Pinpoint the cell where the given text exists, returning its [x, y] midpoint coordinate. 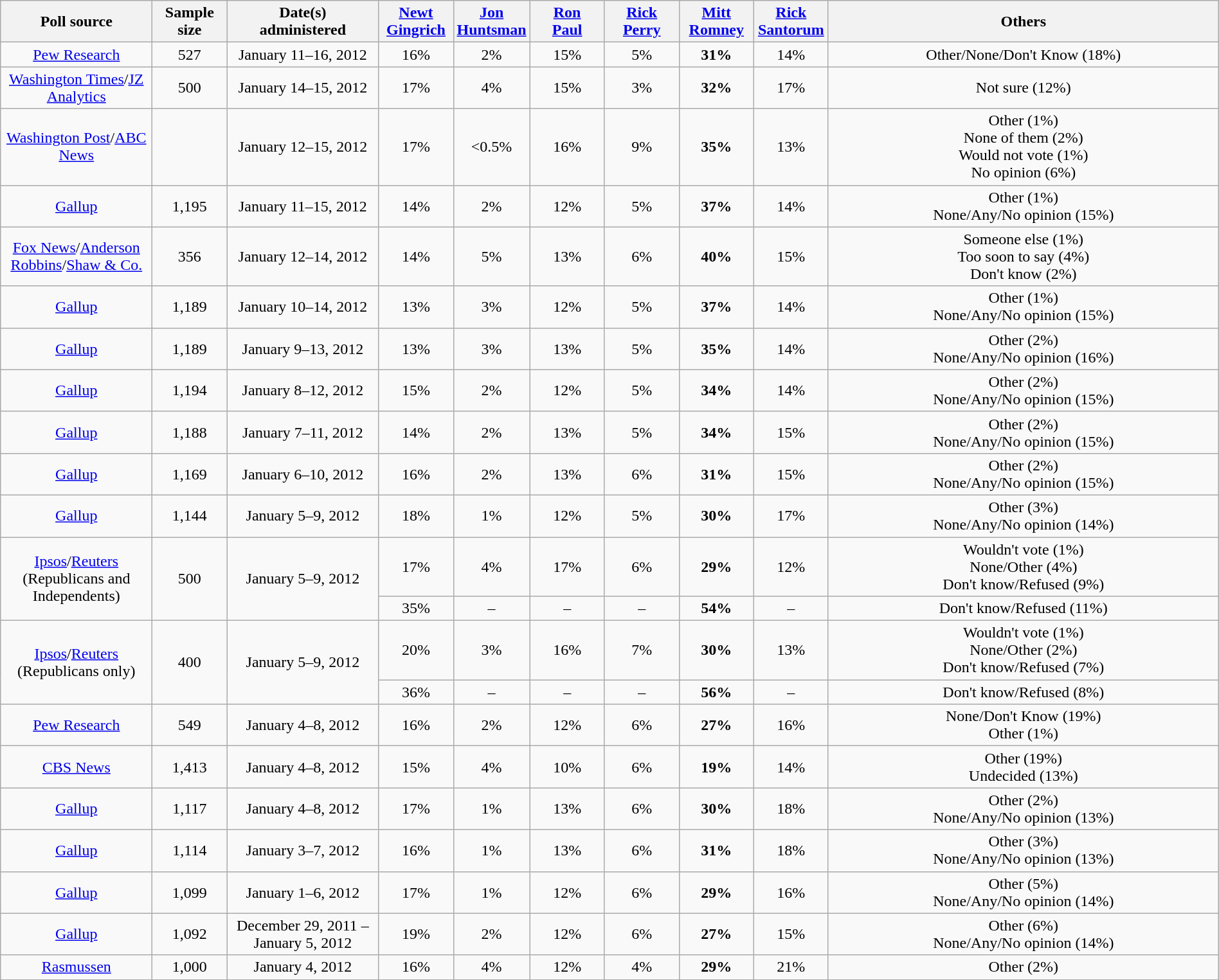
1,000 [190, 967]
356 [190, 256]
20% [416, 650]
January 11–16, 2012 [303, 55]
9% [642, 147]
Other (2%)None/Any/No opinion (16%) [1024, 348]
JonHuntsman [491, 22]
1,099 [190, 892]
Rick Santorum [791, 22]
Ron Paul [567, 22]
January 6–10, 2012 [303, 474]
400 [190, 663]
40% [716, 256]
Wouldn't vote (1%)None/Other (2%)Don't know/Refused (7%) [1024, 650]
Someone else (1%)Too soon to say (4%)Don't know (2%) [1024, 256]
Other (1%)None of them (2%)Would not vote (1%)No opinion (6%) [1024, 147]
Other (3%)None/Any/No opinion (14%) [1024, 515]
Samplesize [190, 22]
Other (2%) [1024, 967]
1,144 [190, 515]
Mitt Romney [716, 22]
1,194 [190, 391]
<0.5% [491, 147]
Other (3%)None/Any/No opinion (13%) [1024, 851]
Don't know/Refused (11%) [1024, 609]
Wouldn't vote (1%)None/Other (4%)Don't know/Refused (9%) [1024, 567]
January 12–15, 2012 [303, 147]
Not sure (12%) [1024, 87]
Other (19%)Undecided (13%) [1024, 767]
Newt Gingrich [416, 22]
56% [716, 692]
54% [716, 609]
1,413 [190, 767]
Ipsos/Reuters (Republicans only) [77, 663]
32% [716, 87]
Other/None/Don't Know (18%) [1024, 55]
Other (2%)None/Any/No opinion (13%) [1024, 808]
36% [416, 692]
January 7–11, 2012 [303, 432]
10% [567, 767]
CBS News [77, 767]
549 [190, 725]
January 4, 2012 [303, 967]
January 12–14, 2012 [303, 256]
21% [791, 967]
Washington Post/ABC News [77, 147]
Others [1024, 22]
January 8–12, 2012 [303, 391]
Other (5%)None/Any/No opinion (14%) [1024, 892]
January 14–15, 2012 [303, 87]
Don't know/Refused (8%) [1024, 692]
None/Don't Know (19%)Other (1%) [1024, 725]
January 9–13, 2012 [303, 348]
1,195 [190, 206]
Fox News/Anderson Robbins/Shaw & Co. [77, 256]
527 [190, 55]
Rasmussen [77, 967]
January 10–14, 2012 [303, 307]
Rick Perry [642, 22]
Poll source [77, 22]
1,117 [190, 808]
Ipsos/Reuters (Republicans and Independents) [77, 579]
December 29, 2011 – January 5, 2012 [303, 934]
1,188 [190, 432]
Date(s) administered [303, 22]
1,169 [190, 474]
1,114 [190, 851]
January 1–6, 2012 [303, 892]
Other (6%)None/Any/No opinion (14%) [1024, 934]
January 3–7, 2012 [303, 851]
7% [642, 650]
Washington Times/JZ Analytics [77, 87]
1,092 [190, 934]
January 11–15, 2012 [303, 206]
